Capture the cell that displays the provided text and extract its (X, Y) central coordinate. 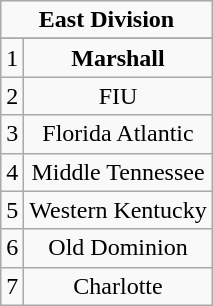
Western Kentucky (118, 210)
7 (12, 286)
Old Dominion (118, 248)
Charlotte (118, 286)
Middle Tennessee (118, 172)
East Division (106, 20)
6 (12, 248)
FIU (118, 96)
Marshall (118, 58)
2 (12, 96)
3 (12, 134)
5 (12, 210)
4 (12, 172)
Florida Atlantic (118, 134)
1 (12, 58)
